Return (X, Y) of the center of cell containing provided text 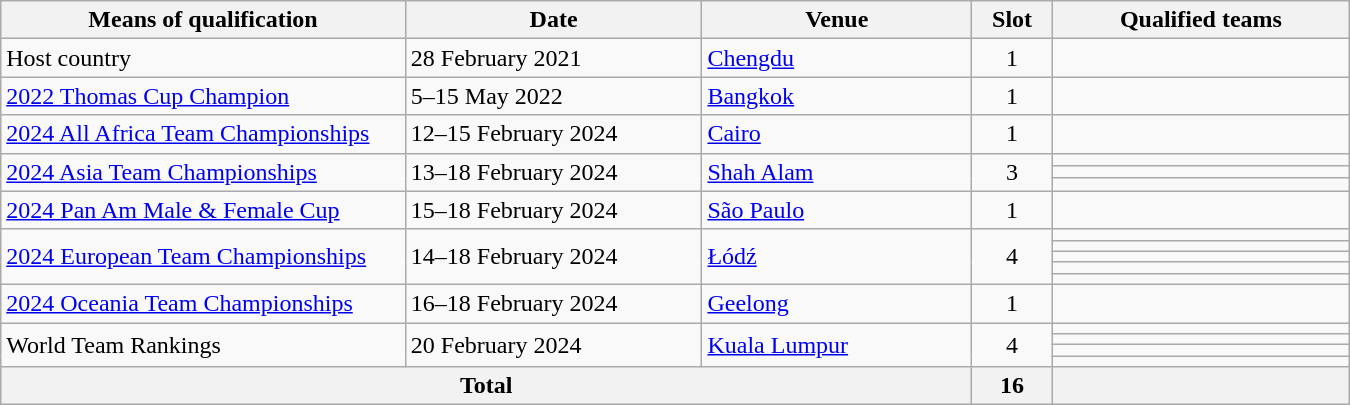
2024 Pan Am Male & Female Cup (204, 210)
28 February 2021 (554, 58)
Means of qualification (204, 20)
2024 Asia Team Championships (204, 172)
Total (486, 386)
Łódź (837, 256)
13–18 February 2024 (554, 172)
Shah Alam (837, 172)
Venue (837, 20)
Slot (1012, 20)
Qualified teams (1202, 20)
2022 Thomas Cup Champion (204, 96)
16–18 February 2024 (554, 303)
2024 Oceania Team Championships (204, 303)
Bangkok (837, 96)
World Team Rankings (204, 344)
3 (1012, 172)
16 (1012, 386)
2024 All Africa Team Championships (204, 134)
Kuala Lumpur (837, 344)
Host country (204, 58)
Chengdu (837, 58)
14–18 February 2024 (554, 256)
São Paulo (837, 210)
5–15 May 2022 (554, 96)
2024 European Team Championships (204, 256)
20 February 2024 (554, 344)
Date (554, 20)
12–15 February 2024 (554, 134)
Geelong (837, 303)
15–18 February 2024 (554, 210)
Cairo (837, 134)
